Locate the cell with the specified text and output its [X, Y] center coordinate. 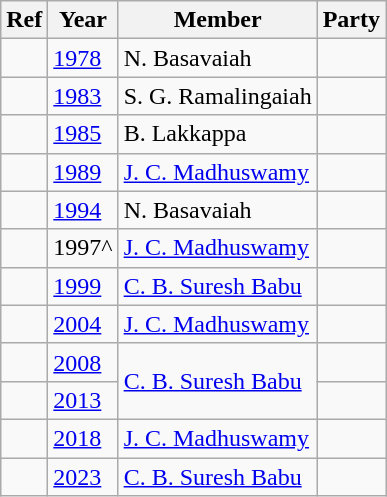
2008 [83, 362]
Party [351, 20]
Year [83, 20]
Member [218, 20]
Ref [24, 20]
1997^ [83, 248]
2004 [83, 324]
2013 [83, 400]
1978 [83, 58]
1983 [83, 96]
S. G. Ramalingaiah [218, 96]
B. Lakkappa [218, 134]
2023 [83, 477]
1985 [83, 134]
1999 [83, 286]
2018 [83, 438]
1994 [83, 210]
1989 [83, 172]
